Detect which cell encompasses the target text, then output its (x, y) center coordinate. 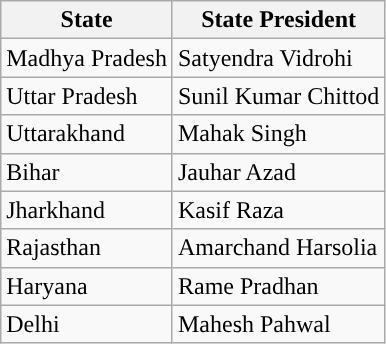
Rame Pradhan (278, 286)
Bihar (87, 172)
Jauhar Azad (278, 172)
Mahak Singh (278, 134)
Delhi (87, 324)
Rajasthan (87, 248)
Kasif Raza (278, 210)
Haryana (87, 286)
State (87, 20)
Satyendra Vidrohi (278, 58)
Madhya Pradesh (87, 58)
Mahesh Pahwal (278, 324)
Jharkhand (87, 210)
Amarchand Harsolia (278, 248)
Uttarakhand (87, 134)
State President (278, 20)
Uttar Pradesh (87, 96)
Sunil Kumar Chittod (278, 96)
